Capture the cell that displays the provided text and extract its (x, y) central coordinate. 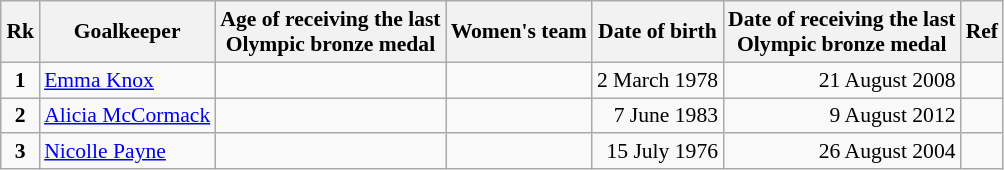
2 (20, 116)
2 March 1978 (658, 80)
Goalkeeper (127, 32)
Nicolle Payne (127, 152)
Emma Knox (127, 80)
9 August 2012 (842, 116)
Ref (982, 32)
15 July 1976 (658, 152)
Alicia McCormack (127, 116)
7 June 1983 (658, 116)
Date of birth (658, 32)
Rk (20, 32)
Date of receiving the lastOlympic bronze medal (842, 32)
3 (20, 152)
21 August 2008 (842, 80)
Age of receiving the lastOlympic bronze medal (330, 32)
26 August 2004 (842, 152)
1 (20, 80)
Women's team (519, 32)
